From the cell containing the given text, extract its center point as (X, Y) coordinate. 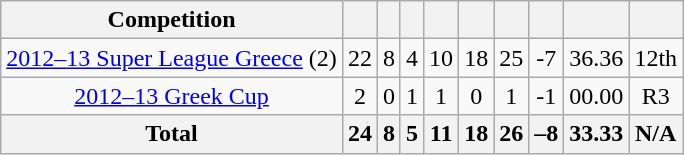
00.00 (596, 96)
10 (442, 58)
-7 (546, 58)
Total (172, 134)
5 (412, 134)
R3 (656, 96)
Competition (172, 20)
12th (656, 58)
-1 (546, 96)
11 (442, 134)
25 (512, 58)
–8 (546, 134)
2 (360, 96)
4 (412, 58)
2012–13 Greek Cup (172, 96)
36.36 (596, 58)
26 (512, 134)
33.33 (596, 134)
22 (360, 58)
2012–13 Super League Greece (2) (172, 58)
N/A (656, 134)
24 (360, 134)
